Provide the [X, Y] coordinate of the cell's center where the given text is located.  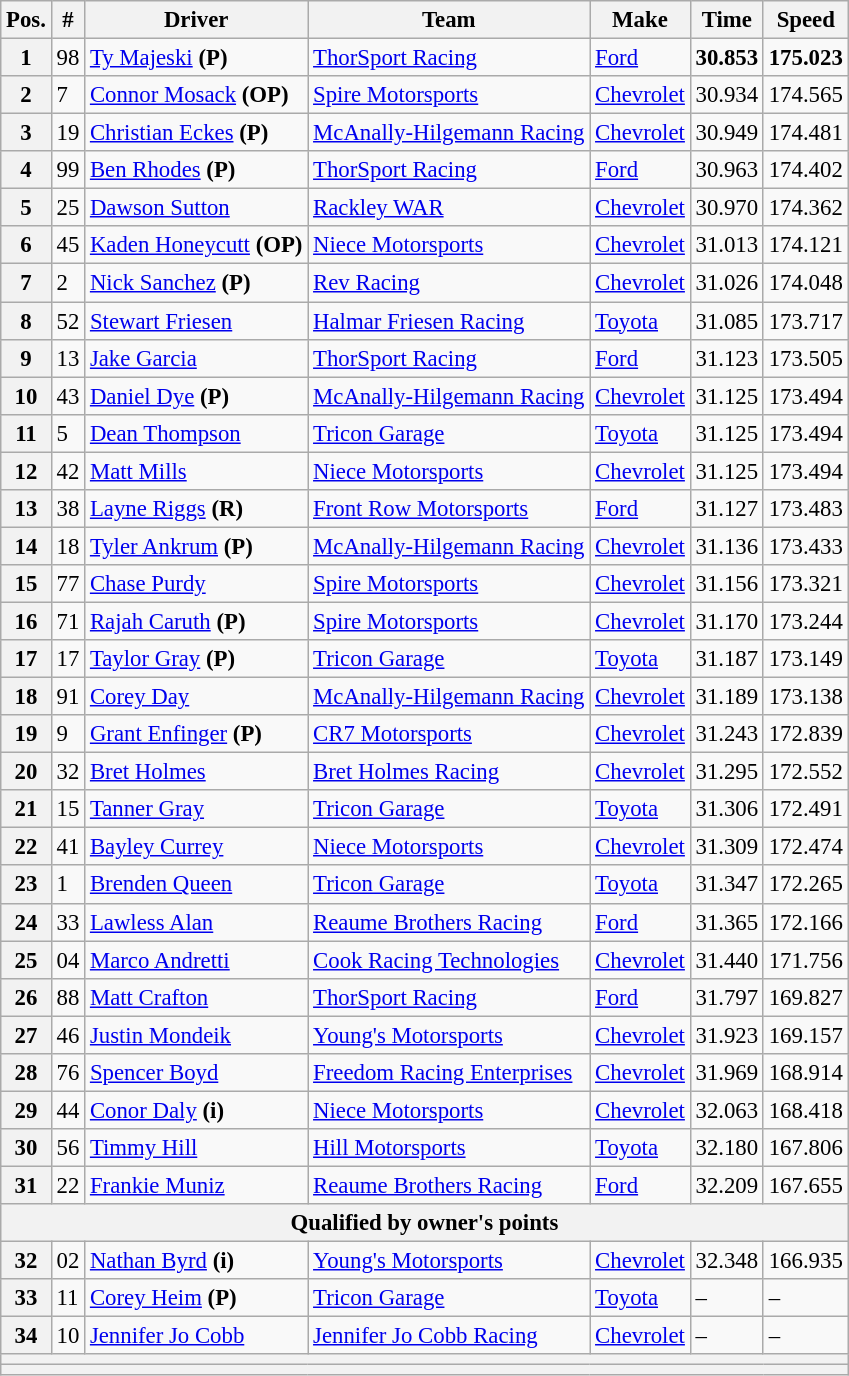
4 [26, 170]
21 [26, 809]
Team [449, 20]
23 [26, 885]
Halmar Friesen Racing [449, 321]
31.295 [726, 772]
34 [26, 1336]
71 [68, 621]
14 [26, 546]
174.121 [806, 245]
28 [26, 1073]
6 [26, 245]
8 [26, 321]
174.048 [806, 283]
# [68, 20]
88 [68, 997]
Connor Mosack (OP) [196, 95]
99 [68, 170]
31.309 [726, 847]
Stewart Friesen [196, 321]
169.157 [806, 1035]
31.013 [726, 245]
174.402 [806, 170]
Jake Garcia [196, 358]
Front Row Motorsports [449, 509]
172.265 [806, 885]
Nick Sanchez (P) [196, 283]
38 [68, 509]
02 [68, 1261]
31.365 [726, 922]
32.348 [726, 1261]
43 [68, 396]
Tanner Gray [196, 809]
Rackley WAR [449, 208]
30.949 [726, 133]
31.085 [726, 321]
168.418 [806, 1110]
174.481 [806, 133]
169.827 [806, 997]
16 [26, 621]
32.180 [726, 1148]
32.209 [726, 1185]
31.347 [726, 885]
Dawson Sutton [196, 208]
3 [26, 133]
Dean Thompson [196, 433]
30.853 [726, 58]
Time [726, 20]
76 [68, 1073]
Bret Holmes Racing [449, 772]
Chase Purdy [196, 584]
31.243 [726, 734]
173.244 [806, 621]
Marco Andretti [196, 960]
173.483 [806, 509]
171.756 [806, 960]
172.839 [806, 734]
Freedom Racing Enterprises [449, 1073]
56 [68, 1148]
167.806 [806, 1148]
32.063 [726, 1110]
27 [26, 1035]
26 [26, 997]
98 [68, 58]
Tyler Ankrum (P) [196, 546]
30.970 [726, 208]
166.935 [806, 1261]
Ben Rhodes (P) [196, 170]
Jennifer Jo Cobb Racing [449, 1336]
44 [68, 1110]
Frankie Muniz [196, 1185]
Lawless Alan [196, 922]
77 [68, 584]
Ty Majeski (P) [196, 58]
Layne Riggs (R) [196, 509]
31.969 [726, 1073]
24 [26, 922]
Pos. [26, 20]
Qualified by owner's points [424, 1223]
Matt Mills [196, 471]
CR7 Motorsports [449, 734]
31.136 [726, 546]
Timmy Hill [196, 1148]
Speed [806, 20]
Nathan Byrd (i) [196, 1261]
31.306 [726, 809]
Corey Day [196, 697]
172.166 [806, 922]
Jennifer Jo Cobb [196, 1336]
Rev Racing [449, 283]
173.505 [806, 358]
Grant Enfinger (P) [196, 734]
29 [26, 1110]
31.026 [726, 283]
175.023 [806, 58]
Cook Racing Technologies [449, 960]
Corey Heim (P) [196, 1298]
42 [68, 471]
31.189 [726, 697]
30 [26, 1148]
Bayley Currey [196, 847]
173.433 [806, 546]
172.474 [806, 847]
Hill Motorsports [449, 1148]
172.491 [806, 809]
Kaden Honeycutt (OP) [196, 245]
Rajah Caruth (P) [196, 621]
174.362 [806, 208]
31.923 [726, 1035]
31.170 [726, 621]
31.156 [726, 584]
46 [68, 1035]
91 [68, 697]
31.123 [726, 358]
Matt Crafton [196, 997]
31 [26, 1185]
Daniel Dye (P) [196, 396]
30.963 [726, 170]
52 [68, 321]
20 [26, 772]
172.552 [806, 772]
45 [68, 245]
Bret Holmes [196, 772]
Christian Eckes (P) [196, 133]
Spencer Boyd [196, 1073]
31.440 [726, 960]
Driver [196, 20]
12 [26, 471]
31.797 [726, 997]
30.934 [726, 95]
41 [68, 847]
173.138 [806, 697]
04 [68, 960]
Make [640, 20]
Conor Daly (i) [196, 1110]
Taylor Gray (P) [196, 659]
173.717 [806, 321]
174.565 [806, 95]
Brenden Queen [196, 885]
173.321 [806, 584]
31.187 [726, 659]
Justin Mondeik [196, 1035]
31.127 [726, 509]
173.149 [806, 659]
168.914 [806, 1073]
167.655 [806, 1185]
